Identify which cell holds the provided text, then report its [X, Y] central coordinate. 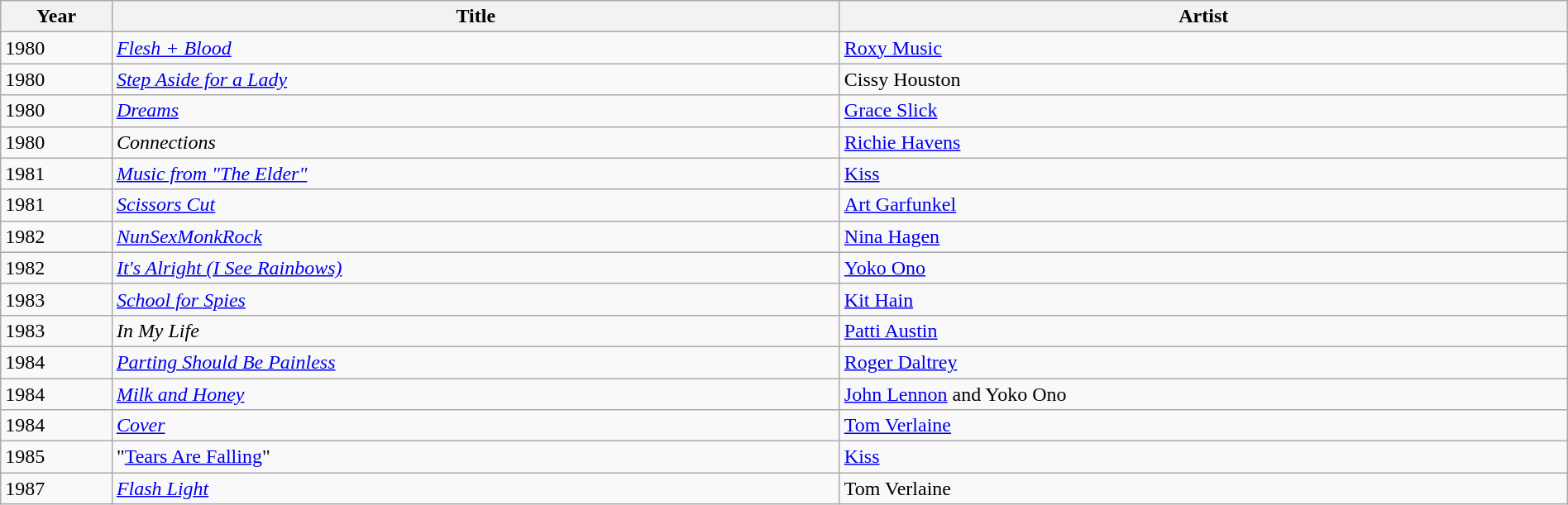
Roxy Music [1203, 48]
Grace Slick [1203, 111]
Roger Daltrey [1203, 362]
Title [476, 17]
Kit Hain [1203, 299]
Cissy Houston [1203, 79]
"Tears Are Falling" [476, 457]
Cover [476, 426]
John Lennon and Yoko Ono [1203, 394]
Music from "The Elder" [476, 174]
1985 [56, 457]
Richie Havens [1203, 142]
Flesh + Blood [476, 48]
It's Alright (I See Rainbows) [476, 268]
Patti Austin [1203, 331]
Milk and Honey [476, 394]
In My Life [476, 331]
Yoko Ono [1203, 268]
NunSexMonkRock [476, 236]
School for Spies [476, 299]
Art Garfunkel [1203, 205]
Scissors Cut [476, 205]
Parting Should Be Painless [476, 362]
Flash Light [476, 488]
Step Aside for a Lady [476, 79]
1987 [56, 488]
Nina Hagen [1203, 236]
Connections [476, 142]
Year [56, 17]
Dreams [476, 111]
Artist [1203, 17]
